Detect which cell encompasses the target text, then output its [x, y] center coordinate. 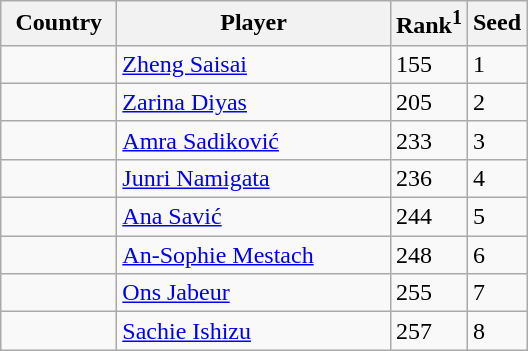
An-Sophie Mestach [254, 255]
8 [496, 331]
6 [496, 255]
Junri Namigata [254, 178]
1 [496, 64]
155 [428, 64]
255 [428, 293]
236 [428, 178]
248 [428, 255]
2 [496, 102]
Player [254, 24]
Country [59, 24]
233 [428, 140]
Zarina Diyas [254, 102]
Amra Sadiković [254, 140]
Ons Jabeur [254, 293]
Seed [496, 24]
7 [496, 293]
Ana Savić [254, 217]
5 [496, 217]
Rank1 [428, 24]
244 [428, 217]
Sachie Ishizu [254, 331]
257 [428, 331]
205 [428, 102]
4 [496, 178]
Zheng Saisai [254, 64]
3 [496, 140]
